Capture the cell that displays the provided text and extract its [X, Y] central coordinate. 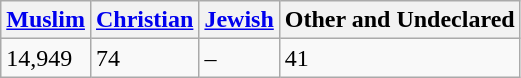
– [239, 58]
14,949 [46, 58]
Muslim [46, 20]
74 [144, 58]
Christian [144, 20]
41 [400, 58]
Other and Undeclared [400, 20]
Jewish [239, 20]
